Extract the [x, y] coordinate from the center of the cell holding the provided text.  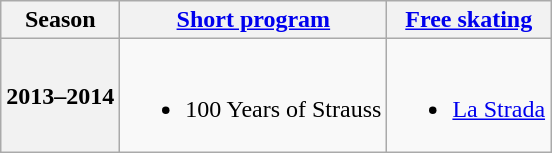
La Strada [469, 96]
2013–2014 [60, 96]
Free skating [469, 20]
Season [60, 20]
100 Years of Strauss [254, 96]
Short program [254, 20]
